Locate the cell with the specified text and output its (x, y) center coordinate. 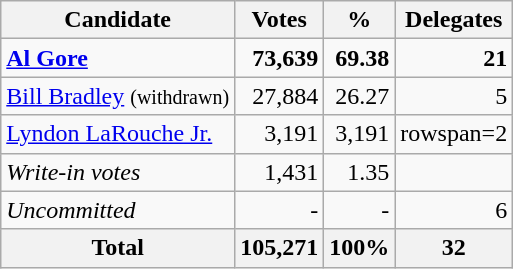
5 (454, 96)
Delegates (454, 20)
Write-in votes (118, 172)
32 (454, 248)
rowspan=2 (454, 134)
69.38 (360, 58)
Al Gore (118, 58)
73,639 (280, 58)
6 (454, 210)
105,271 (280, 248)
Bill Bradley (withdrawn) (118, 96)
% (360, 20)
26.27 (360, 96)
Votes (280, 20)
Uncommitted (118, 210)
1,431 (280, 172)
Lyndon LaRouche Jr. (118, 134)
Candidate (118, 20)
1.35 (360, 172)
21 (454, 58)
Total (118, 248)
27,884 (280, 96)
100% (360, 248)
